Extract the [X, Y] coordinate from the center of the cell holding the provided text.  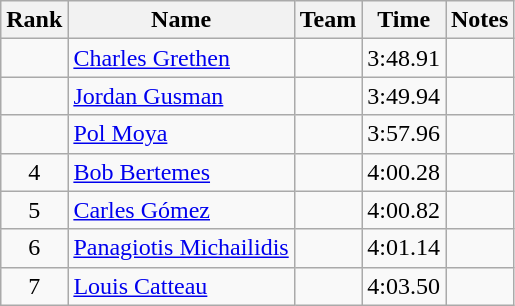
3:49.94 [404, 96]
4:01.14 [404, 248]
4:00.28 [404, 172]
Time [404, 20]
Panagiotis Michailidis [181, 248]
Bob Bertemes [181, 172]
Team [328, 20]
4 [34, 172]
Pol Moya [181, 134]
4:03.50 [404, 286]
Name [181, 20]
Notes [480, 20]
Charles Grethen [181, 58]
3:48.91 [404, 58]
Louis Catteau [181, 286]
Carles Gómez [181, 210]
3:57.96 [404, 134]
Jordan Gusman [181, 96]
7 [34, 286]
5 [34, 210]
4:00.82 [404, 210]
Rank [34, 20]
6 [34, 248]
